Extract the (x, y) coordinate from the center of the cell holding the provided text.  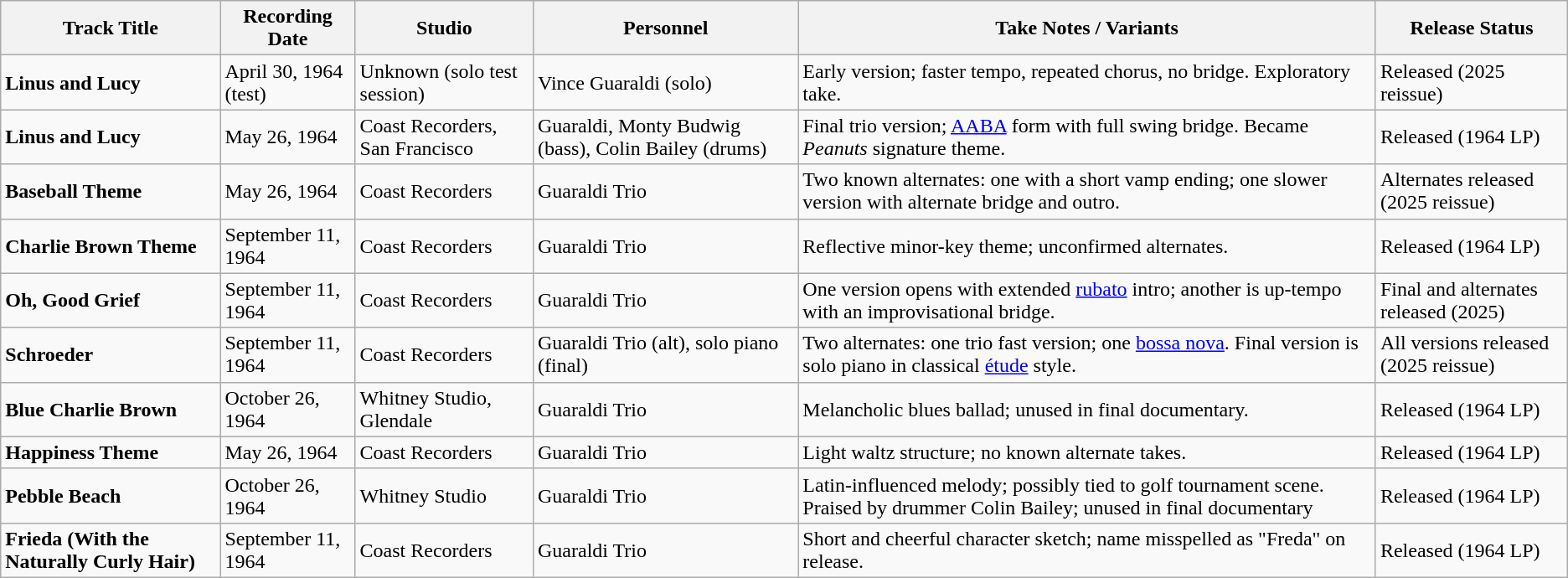
Happiness Theme (111, 452)
Coast Recorders, San Francisco (444, 137)
All versions released (2025 reissue) (1471, 355)
Whitney Studio (444, 496)
Unknown (solo test session) (444, 82)
Whitney Studio, Glendale (444, 409)
Take Notes / Variants (1087, 28)
Reflective minor-key theme; unconfirmed alternates. (1087, 246)
Two alternates: one trio fast version; one bossa nova. Final version is solo piano in classical étude style. (1087, 355)
One version opens with extended rubato intro; another is up-tempo with an improvisational bridge. (1087, 300)
Oh, Good Grief (111, 300)
Pebble Beach (111, 496)
Latin-influenced melody; possibly tied to golf tournament scene. Praised by drummer Colin Bailey; unused in final documentary (1087, 496)
Melancholic blues ballad; unused in final documentary. (1087, 409)
Short and cheerful character sketch; name misspelled as "Freda" on release. (1087, 550)
April 30, 1964 (test) (288, 82)
Early version; faster tempo, repeated chorus, no bridge. Exploratory take. (1087, 82)
Track Title (111, 28)
Light waltz structure; no known alternate takes. (1087, 452)
Final and alternates released (2025) (1471, 300)
Guaraldi Trio (alt), solo piano (final) (665, 355)
Alternates released (2025 reissue) (1471, 191)
Personnel (665, 28)
Charlie Brown Theme (111, 246)
Blue Charlie Brown (111, 409)
Recording Date (288, 28)
Release Status (1471, 28)
Studio (444, 28)
Baseball Theme (111, 191)
Frieda (With the Naturally Curly Hair) (111, 550)
Two known alternates: one with a short vamp ending; one slower version with alternate bridge and outro. (1087, 191)
Final trio version; AABA form with full swing bridge. Became Peanuts signature theme. (1087, 137)
Guaraldi, Monty Budwig (bass), Colin Bailey (drums) (665, 137)
Schroeder (111, 355)
Released (2025 reissue) (1471, 82)
Vince Guaraldi (solo) (665, 82)
